Find where the given text appears and provide that cell's center as [X, Y] coordinate. 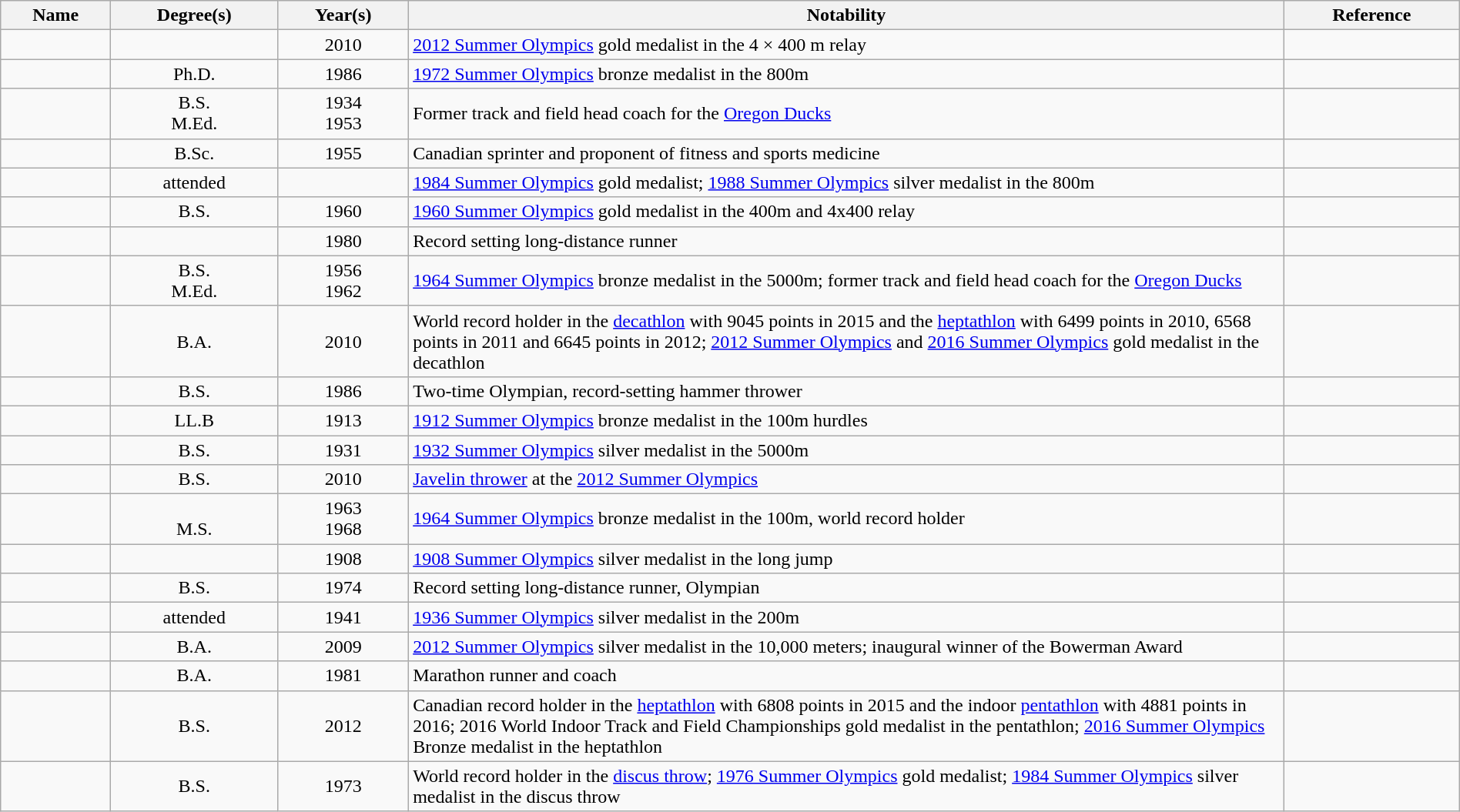
Degree(s) [194, 15]
Two-time Olympian, record-setting hammer thrower [847, 391]
1960 [343, 212]
1960 Summer Olympics gold medalist in the 400m and 4x400 relay [847, 212]
Year(s) [343, 15]
1932 Summer Olympics silver medalist in the 5000m [847, 450]
2012 Summer Olympics gold medalist in the 4 × 400 m relay [847, 45]
Ph.D. [194, 74]
1913 [343, 420]
1980 [343, 241]
1973 [343, 787]
Javelin thrower at the 2012 Summer Olympics [847, 480]
1984 Summer Olympics gold medalist; 1988 Summer Olympics silver medalist in the 800m [847, 182]
1936 Summer Olympics silver medalist in the 200m [847, 617]
1981 [343, 676]
Canadian sprinter and proponent of fitness and sports medicine [847, 153]
2012 Summer Olympics silver medalist in the 10,000 meters; inaugural winner of the Bowerman Award [847, 647]
1964 Summer Olympics bronze medalist in the 100m, world record holder [847, 519]
B.Sc. [194, 153]
Reference [1371, 15]
Former track and field head coach for the Oregon Ducks [847, 114]
1941 [343, 617]
1955 [343, 153]
1972 Summer Olympics bronze medalist in the 800m [847, 74]
2012 [343, 726]
Record setting long-distance runner, Olympian [847, 588]
1964 Summer Olympics bronze medalist in the 5000m; former track and field head coach for the Oregon Ducks [847, 280]
1931 [343, 450]
1912 Summer Olympics bronze medalist in the 100m hurdles [847, 420]
19631968 [343, 519]
LL.B [194, 420]
Notability [847, 15]
19561962 [343, 280]
19341953 [343, 114]
1908 [343, 559]
Record setting long-distance runner [847, 241]
1974 [343, 588]
1908 Summer Olympics silver medalist in the long jump [847, 559]
Name [55, 15]
World record holder in the discus throw; 1976 Summer Olympics gold medalist; 1984 Summer Olympics silver medalist in the discus throw [847, 787]
M.S. [194, 519]
Marathon runner and coach [847, 676]
2009 [343, 647]
